Return [x, y] of the center of cell containing provided text 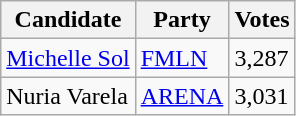
ARENA [182, 96]
Votes [262, 20]
FMLN [182, 58]
3,287 [262, 58]
Party [182, 20]
Candidate [68, 20]
3,031 [262, 96]
Michelle Sol [68, 58]
Nuria Varela [68, 96]
